Provide the (x, y) coordinate of the cell's center where the given text is located.  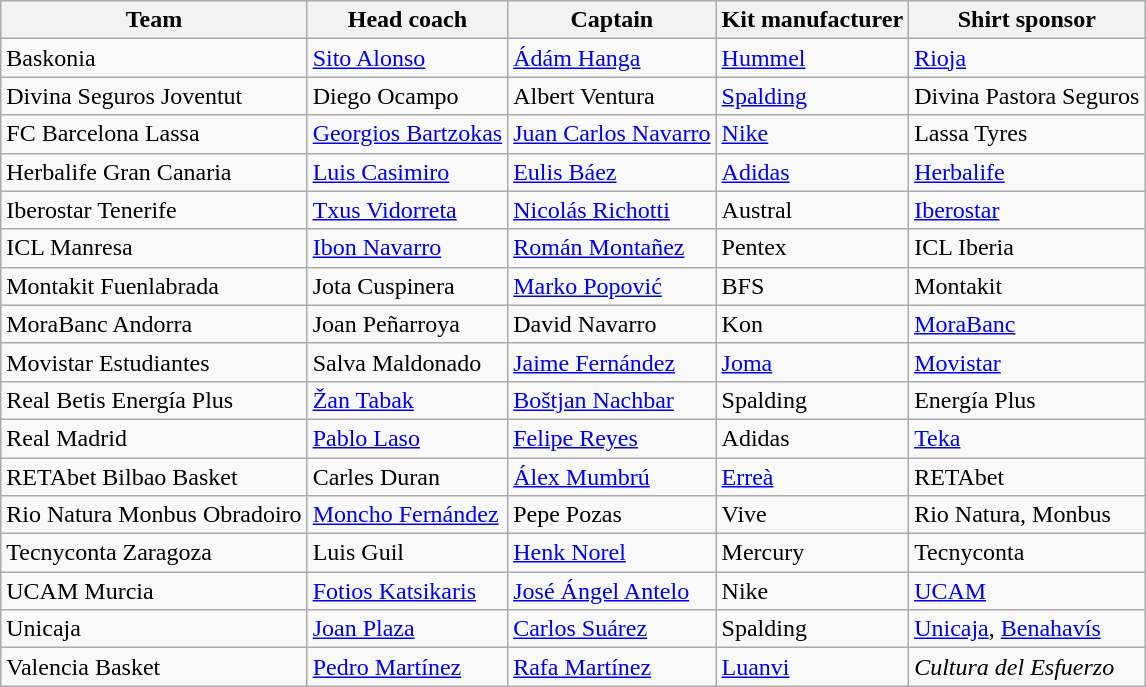
Rioja (1027, 58)
Ibon Navarro (408, 248)
Joan Plaza (408, 629)
Mercury (812, 553)
Unicaja (154, 629)
Tecnyconta Zaragoza (154, 553)
Baskonia (154, 58)
Joma (812, 362)
Head coach (408, 20)
Real Betis Energía Plus (154, 400)
Herbalife (1027, 172)
Hummel (812, 58)
Erreà (812, 477)
Team (154, 20)
Carlos Suárez (612, 629)
UCAM (1027, 591)
Pentex (812, 248)
Montakit Fuenlabrada (154, 286)
Juan Carlos Navarro (612, 134)
Diego Ocampo (408, 96)
Rio Natura Monbus Obradoiro (154, 515)
Montakit (1027, 286)
ICL Manresa (154, 248)
Kon (812, 324)
Divina Pastora Seguros (1027, 96)
Teka (1027, 438)
Shirt sponsor (1027, 20)
Rio Natura, Monbus (1027, 515)
Nicolás Richotti (612, 210)
Moncho Fernández (408, 515)
Kit manufacturer (812, 20)
Vive (812, 515)
Pepe Pozas (612, 515)
David Navarro (612, 324)
Pablo Laso (408, 438)
José Ángel Antelo (612, 591)
Valencia Basket (154, 667)
Iberostar (1027, 210)
RETAbet (1027, 477)
Georgios Bartzokas (408, 134)
Pedro Martínez (408, 667)
Jaime Fernández (612, 362)
Luis Casimiro (408, 172)
Herbalife Gran Canaria (154, 172)
Eulis Báez (612, 172)
Román Montañez (612, 248)
Energía Plus (1027, 400)
Movistar Estudiantes (154, 362)
Álex Mumbrú (612, 477)
Boštjan Nachbar (612, 400)
Austral (812, 210)
RETAbet Bilbao Basket (154, 477)
ICL Iberia (1027, 248)
UCAM Murcia (154, 591)
Ádám Hanga (612, 58)
MoraBanc Andorra (154, 324)
Fotios Katsikaris (408, 591)
Albert Ventura (612, 96)
Unicaja, Benahavís (1027, 629)
Rafa Martínez (612, 667)
Cultura del Esfuerzo (1027, 667)
BFS (812, 286)
Divina Seguros Joventut (154, 96)
Salva Maldonado (408, 362)
FC Barcelona Lassa (154, 134)
Henk Norel (612, 553)
Joan Peñarroya (408, 324)
Carles Duran (408, 477)
Felipe Reyes (612, 438)
Real Madrid (154, 438)
Sito Alonso (408, 58)
Luis Guil (408, 553)
Žan Tabak (408, 400)
Lassa Tyres (1027, 134)
Txus Vidorreta (408, 210)
Luanvi (812, 667)
Captain (612, 20)
MoraBanc (1027, 324)
Jota Cuspinera (408, 286)
Marko Popović (612, 286)
Tecnyconta (1027, 553)
Iberostar Tenerife (154, 210)
Movistar (1027, 362)
